Return (X, Y) of the center of cell containing provided text 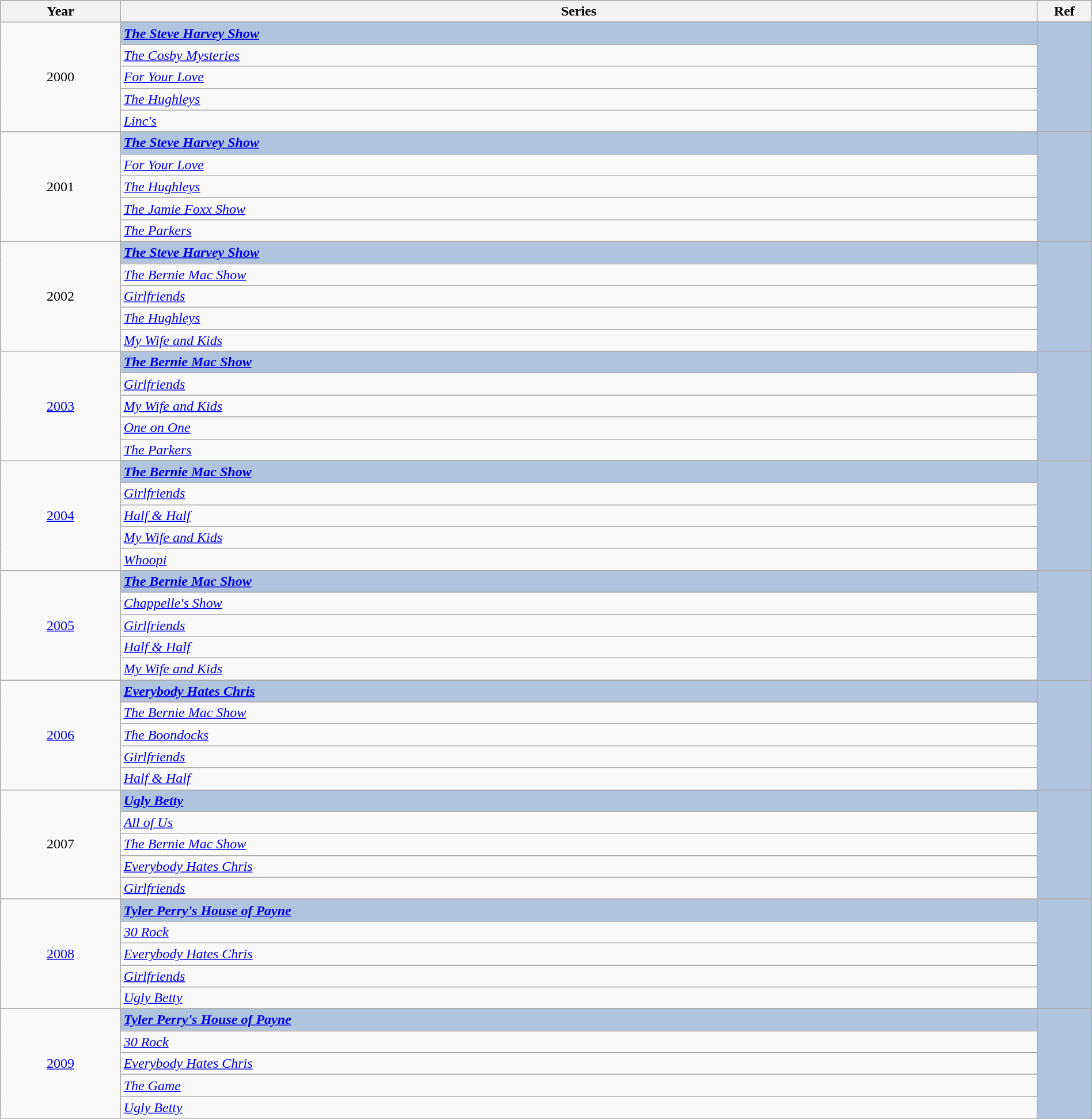
One on One (578, 428)
Ref (1064, 12)
Series (578, 12)
Whoopi (578, 559)
2002 (60, 296)
2006 (60, 735)
2009 (60, 1064)
2007 (60, 844)
The Boondocks (578, 735)
Linc's (578, 121)
2005 (60, 625)
The Jamie Foxx Show (578, 208)
The Cosby Mysteries (578, 55)
All of Us (578, 822)
2001 (60, 187)
2008 (60, 954)
Year (60, 12)
2003 (60, 406)
Chappelle's Show (578, 603)
The Game (578, 1086)
2004 (60, 515)
2000 (60, 77)
